Identify which cell holds the provided text, then report its [X, Y] central coordinate. 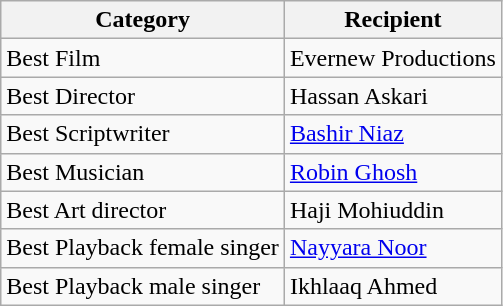
Best Director [143, 96]
Robin Ghosh [392, 172]
Category [143, 20]
Nayyara Noor [392, 248]
Best Film [143, 58]
Best Musician [143, 172]
Hassan Askari [392, 96]
Bashir Niaz [392, 134]
Best Art director [143, 210]
Evernew Productions [392, 58]
Recipient [392, 20]
Best Playback male singer [143, 286]
Best Scriptwriter [143, 134]
Best Playback female singer [143, 248]
Haji Mohiuddin [392, 210]
Ikhlaaq Ahmed [392, 286]
